From the cell containing the given text, extract its center point as (X, Y) coordinate. 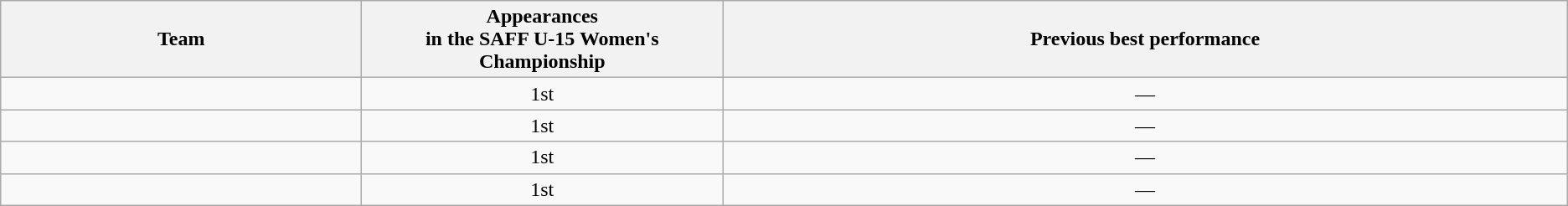
Team (181, 39)
Appearances in the SAFF U-15 Women's Championship (543, 39)
Previous best performance (1145, 39)
